Determine the (x, y) coordinate at the center of the cell enclosing the given text.  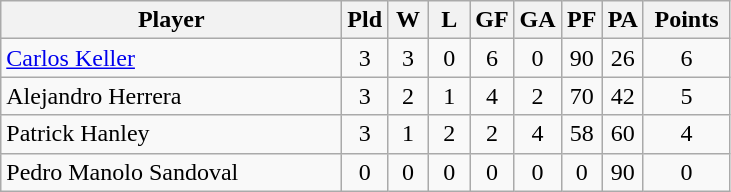
Pedro Manolo Sandoval (172, 172)
Pld (365, 20)
Patrick Hanley (172, 134)
Player (172, 20)
42 (622, 96)
60 (622, 134)
26 (622, 58)
PF (582, 20)
Carlos Keller (172, 58)
GA (538, 20)
PA (622, 20)
W (408, 20)
70 (582, 96)
5 (686, 96)
Points (686, 20)
Alejandro Herrera (172, 96)
58 (582, 134)
GF (492, 20)
L (450, 20)
